Capture the cell that displays the provided text and extract its [X, Y] central coordinate. 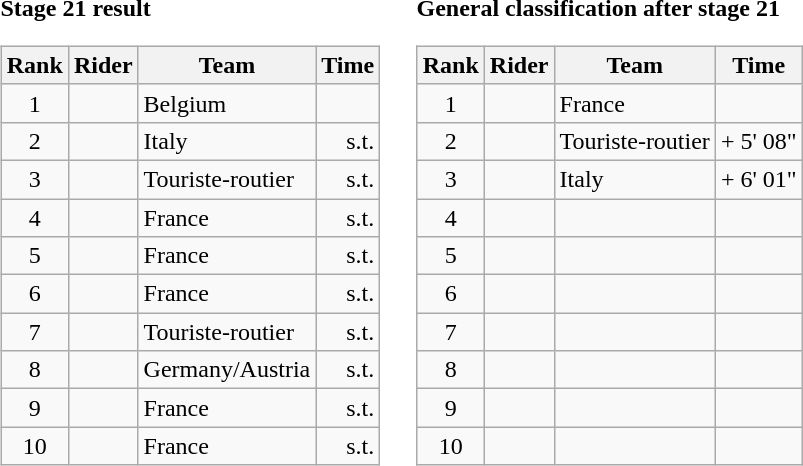
Germany/Austria [227, 370]
+ 6' 01" [758, 179]
+ 5' 08" [758, 141]
Belgium [227, 103]
